Return (X, Y) of the center of cell containing provided text 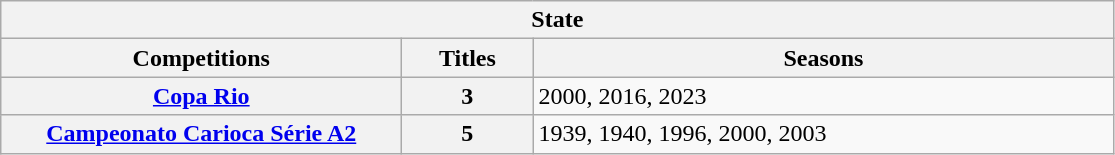
Competitions (202, 58)
Copa Rio (202, 96)
3 (468, 96)
2000, 2016, 2023 (824, 96)
1939, 1940, 1996, 2000, 2003 (824, 134)
Seasons (824, 58)
Titles (468, 58)
Campeonato Carioca Série A2 (202, 134)
State (558, 20)
5 (468, 134)
